Locate the cell with the specified text and output its (X, Y) center coordinate. 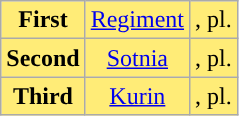
Second (43, 58)
First (43, 20)
Regiment (137, 20)
Kurin (137, 96)
Sotnia (137, 58)
Third (43, 96)
